Detect which cell encompasses the target text, then output its (X, Y) center coordinate. 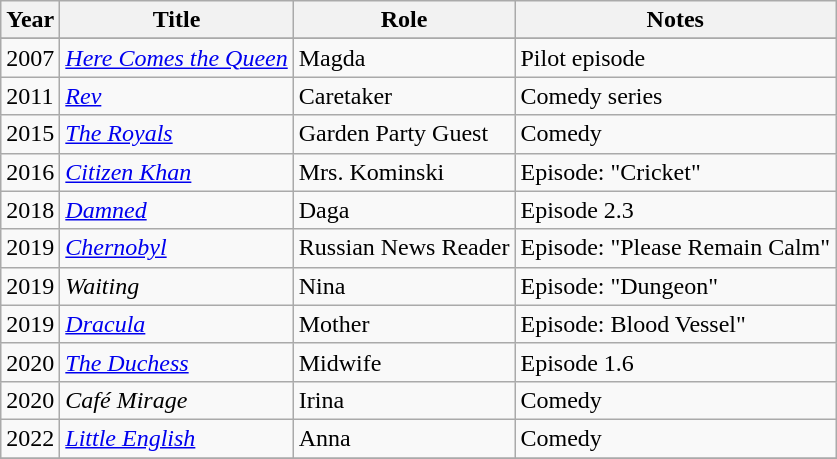
Rev (176, 96)
Irina (404, 400)
Mrs. Kominski (404, 172)
Comedy series (676, 96)
Mother (404, 324)
Episode: "Dungeon" (676, 286)
Year (30, 20)
Café Mirage (176, 400)
Anna (404, 438)
2016 (30, 172)
2011 (30, 96)
Here Comes the Queen (176, 58)
Citizen Khan (176, 172)
Waiting (176, 286)
2022 (30, 438)
Nina (404, 286)
Pilot episode (676, 58)
Episode 1.6 (676, 362)
Russian News Reader (404, 248)
Damned (176, 210)
Episode: "Please Remain Calm" (676, 248)
2018 (30, 210)
Chernobyl (176, 248)
Little English (176, 438)
Dracula (176, 324)
Notes (676, 20)
Magda (404, 58)
The Royals (176, 134)
2015 (30, 134)
Episode 2.3 (676, 210)
Role (404, 20)
2007 (30, 58)
Episode: "Cricket" (676, 172)
The Duchess (176, 362)
Caretaker (404, 96)
Daga (404, 210)
Garden Party Guest (404, 134)
Episode: Blood Vessel" (676, 324)
Title (176, 20)
Midwife (404, 362)
